From the cell containing the given text, extract its center point as (x, y) coordinate. 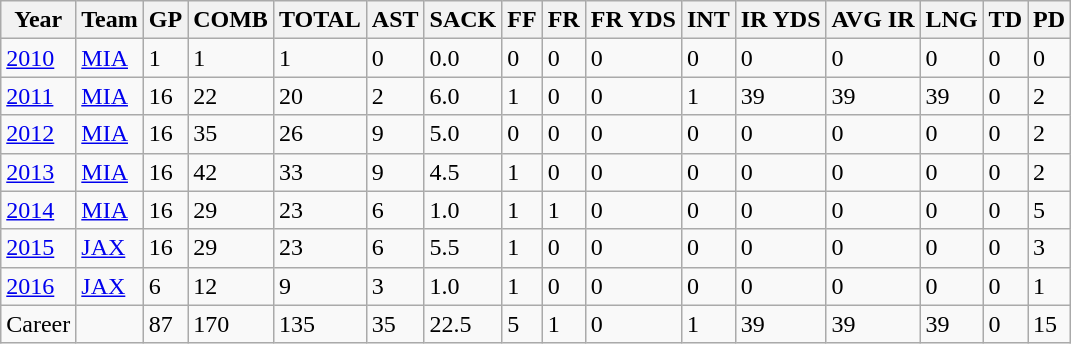
170 (231, 324)
6.0 (463, 96)
AST (395, 20)
0.0 (463, 58)
Career (38, 324)
GP (165, 20)
TD (1005, 20)
IR YDS (780, 20)
42 (231, 172)
135 (320, 324)
2014 (38, 210)
2011 (38, 96)
33 (320, 172)
2013 (38, 172)
87 (165, 324)
5.0 (463, 134)
COMB (231, 20)
2016 (38, 286)
22 (231, 96)
SACK (463, 20)
12 (231, 286)
2012 (38, 134)
Team (110, 20)
AVG IR (873, 20)
LNG (952, 20)
26 (320, 134)
5.5 (463, 248)
Year (38, 20)
4.5 (463, 172)
FR YDS (633, 20)
INT (708, 20)
FF (522, 20)
FR (564, 20)
2015 (38, 248)
20 (320, 96)
22.5 (463, 324)
TOTAL (320, 20)
15 (1050, 324)
PD (1050, 20)
2010 (38, 58)
